Pinpoint the cell where the given text exists, returning its [X, Y] midpoint coordinate. 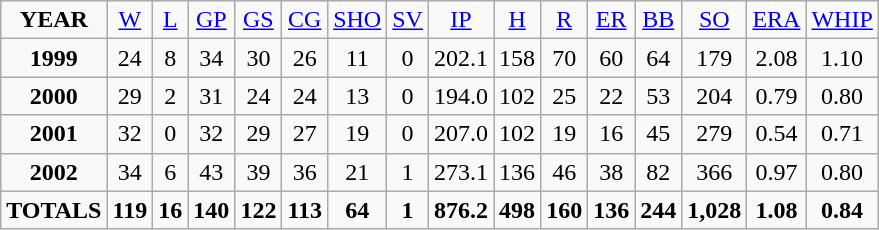
158 [518, 58]
25 [564, 96]
BB [658, 20]
TOTALS [54, 210]
194.0 [460, 96]
244 [658, 210]
207.0 [460, 134]
39 [258, 172]
L [170, 20]
2 [170, 96]
H [518, 20]
38 [612, 172]
1999 [54, 58]
70 [564, 58]
8 [170, 58]
0.84 [842, 210]
1.10 [842, 58]
43 [212, 172]
202.1 [460, 58]
27 [305, 134]
31 [212, 96]
45 [658, 134]
2002 [54, 172]
GS [258, 20]
2000 [54, 96]
498 [518, 210]
113 [305, 210]
876.2 [460, 210]
W [130, 20]
ER [612, 20]
1,028 [714, 210]
13 [358, 96]
SO [714, 20]
IP [460, 20]
WHIP [842, 20]
46 [564, 172]
160 [564, 210]
R [564, 20]
366 [714, 172]
CG [305, 20]
0.97 [776, 172]
179 [714, 58]
SHO [358, 20]
6 [170, 172]
26 [305, 58]
53 [658, 96]
GP [212, 20]
22 [612, 96]
140 [212, 210]
2001 [54, 134]
122 [258, 210]
11 [358, 58]
0.79 [776, 96]
30 [258, 58]
82 [658, 172]
204 [714, 96]
2.08 [776, 58]
0.71 [842, 134]
0.54 [776, 134]
273.1 [460, 172]
1.08 [776, 210]
SV [408, 20]
60 [612, 58]
YEAR [54, 20]
279 [714, 134]
119 [130, 210]
36 [305, 172]
21 [358, 172]
ERA [776, 20]
